Identify which cell holds the provided text, then report its [x, y] central coordinate. 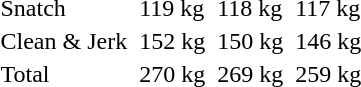
150 kg [250, 41]
152 kg [172, 41]
